Return the [X, Y] coordinate for the center point of the cell that contains the specified text.  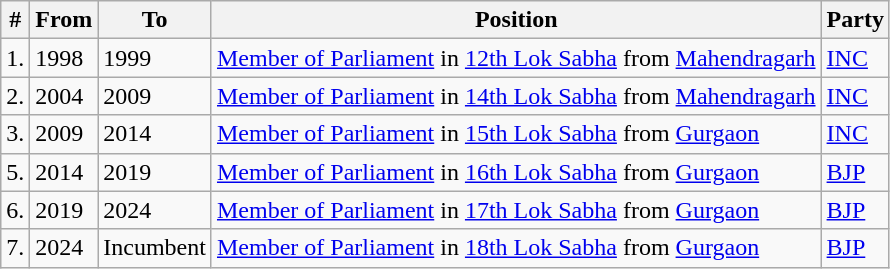
Position [516, 20]
1998 [64, 58]
Member of Parliament in 16th Lok Sabha from Gurgaon [516, 172]
Member of Parliament in 15th Lok Sabha from Gurgaon [516, 134]
Member of Parliament in 12th Lok Sabha from Mahendragarh [516, 58]
To [155, 20]
1. [16, 58]
7. [16, 248]
6. [16, 210]
# [16, 20]
1999 [155, 58]
From [64, 20]
Member of Parliament in 14th Lok Sabha from Mahendragarh [516, 96]
Member of Parliament in 17th Lok Sabha from Gurgaon [516, 210]
Member of Parliament in 18th Lok Sabha from Gurgaon [516, 248]
Incumbent [155, 248]
5. [16, 172]
3. [16, 134]
2. [16, 96]
Party [855, 20]
2004 [64, 96]
